Locate the cell with the specified text and output its [x, y] center coordinate. 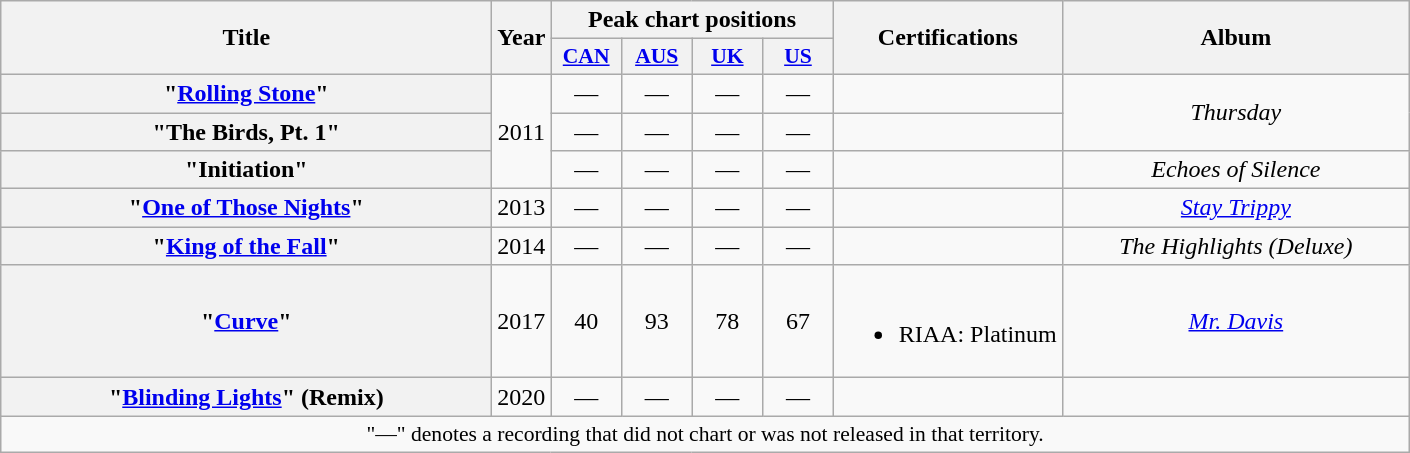
Album [1236, 38]
"One of Those Nights" [246, 208]
"King of the Fall" [246, 246]
Title [246, 38]
RIAA: Platinum [948, 322]
"Blinding Lights" (Remix) [246, 397]
Certifications [948, 38]
US [798, 57]
The Highlights (Deluxe) [1236, 246]
"Initiation" [246, 170]
78 [728, 322]
Mr. Davis [1236, 322]
2017 [522, 322]
"The Birds, Pt. 1" [246, 131]
AUS [656, 57]
Echoes of Silence [1236, 170]
"Rolling Stone" [246, 93]
Thursday [1236, 112]
Year [522, 38]
2014 [522, 246]
93 [656, 322]
"Curve" [246, 322]
2020 [522, 397]
40 [586, 322]
CAN [586, 57]
"—" denotes a recording that did not chart or was not released in that territory. [706, 434]
UK [728, 57]
2011 [522, 131]
67 [798, 322]
2013 [522, 208]
Stay Trippy [1236, 208]
Peak chart positions [692, 20]
